Pinpoint the cell where the given text exists, returning its (X, Y) midpoint coordinate. 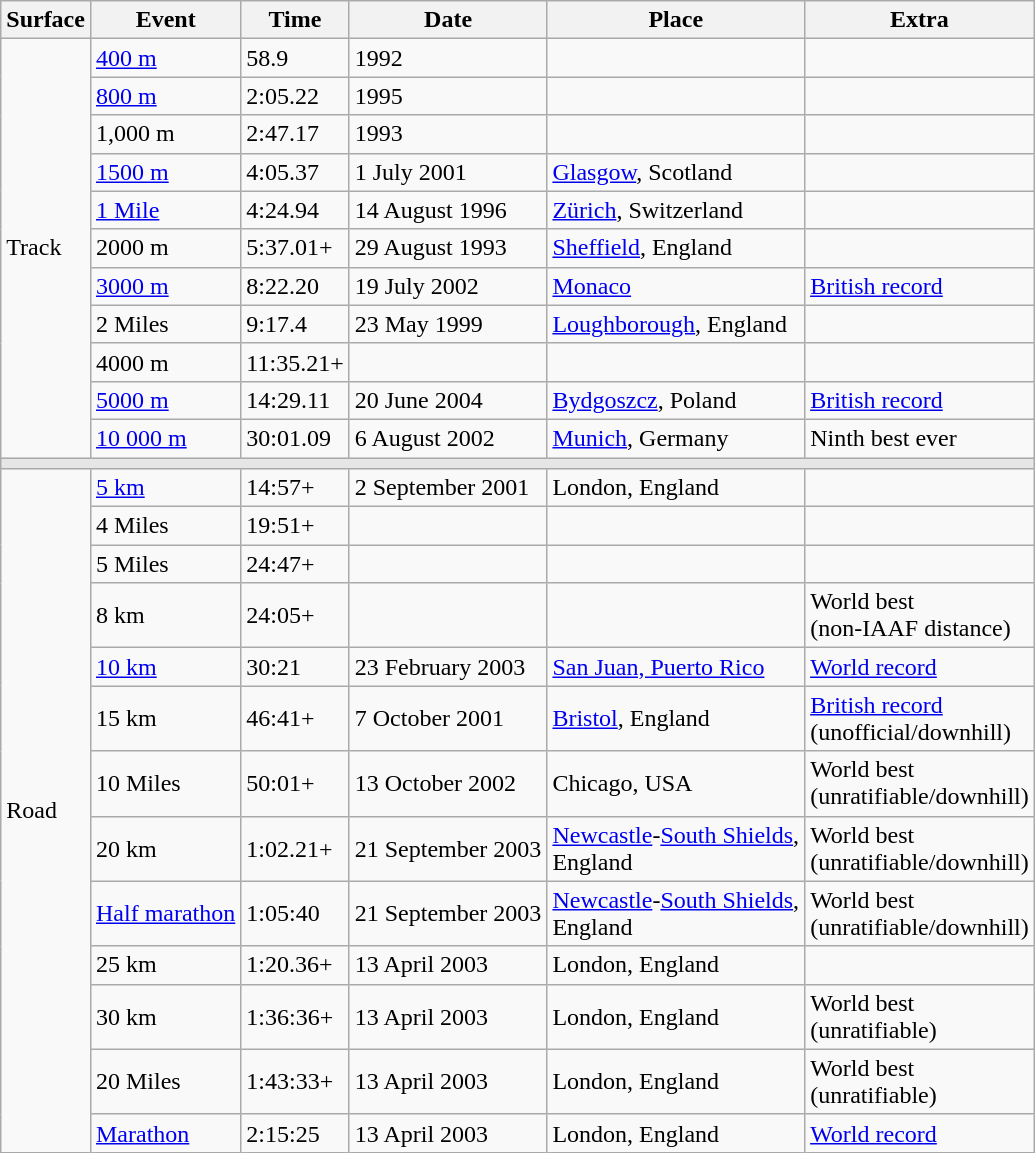
1993 (448, 134)
2 Miles (165, 324)
2 September 2001 (448, 488)
7 October 2001 (448, 718)
British record(unofficial/downhill) (920, 718)
29 August 1993 (448, 248)
Road (46, 811)
5:37.01+ (295, 248)
9:17.4 (295, 324)
800 m (165, 96)
19:51+ (295, 526)
Glasgow, Scotland (676, 172)
Chicago, USA (676, 784)
San Juan, Puerto Rico (676, 667)
Munich, Germany (676, 438)
30:01.09 (295, 438)
24:05+ (295, 616)
Monaco (676, 286)
14:57+ (295, 488)
14 August 1996 (448, 210)
2:15:25 (295, 1133)
4:05.37 (295, 172)
1992 (448, 58)
1500 m (165, 172)
3000 m (165, 286)
46:41+ (295, 718)
Marathon (165, 1133)
Extra (920, 20)
1,000 m (165, 134)
Track (46, 248)
1:20.36+ (295, 965)
19 July 2002 (448, 286)
Loughborough, England (676, 324)
2:47.17 (295, 134)
1:36:36+ (295, 1016)
Sheffield, England (676, 248)
1995 (448, 96)
23 February 2003 (448, 667)
10 Miles (165, 784)
5 km (165, 488)
10 km (165, 667)
Surface (46, 20)
10 000 m (165, 438)
Ninth best ever (920, 438)
5 Miles (165, 564)
4:24.94 (295, 210)
2000 m (165, 248)
Place (676, 20)
5000 m (165, 400)
20 June 2004 (448, 400)
Event (165, 20)
1:43:33+ (295, 1082)
4 Miles (165, 526)
30:21 (295, 667)
30 km (165, 1016)
14:29.11 (295, 400)
24:47+ (295, 564)
400 m (165, 58)
1 Mile (165, 210)
1 July 2001 (448, 172)
25 km (165, 965)
Half marathon (165, 914)
8 km (165, 616)
6 August 2002 (448, 438)
20 km (165, 848)
23 May 1999 (448, 324)
11:35.21+ (295, 362)
Date (448, 20)
1:05:40 (295, 914)
20 Miles (165, 1082)
2:05.22 (295, 96)
World best(non-IAAF distance) (920, 616)
13 October 2002 (448, 784)
15 km (165, 718)
50:01+ (295, 784)
8:22.20 (295, 286)
58.9 (295, 58)
Zürich, Switzerland (676, 210)
1:02.21+ (295, 848)
4000 m (165, 362)
Bydgoszcz, Poland (676, 400)
Bristol, England (676, 718)
Time (295, 20)
